Determine the (x, y) coordinate at the center of the cell enclosing the given text.  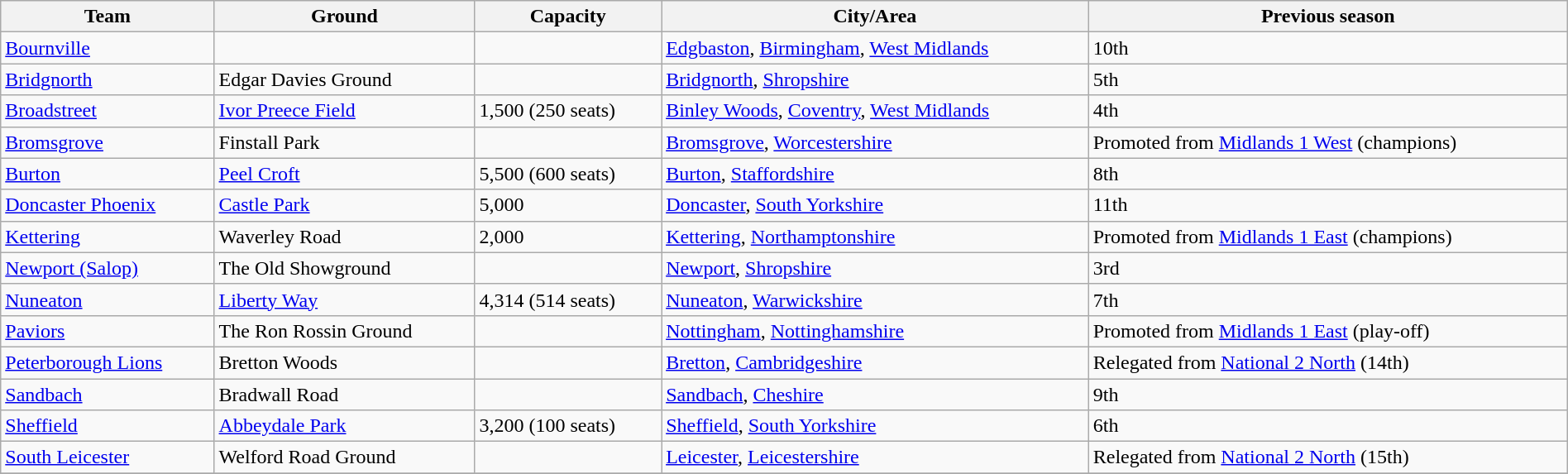
Leicester, Leicestershire (875, 457)
Promoted from Midlands 1 East (champions) (1328, 237)
Newport, Shropshire (875, 268)
Bretton Woods (344, 362)
Edgar Davies Ground (344, 79)
Bromsgrove (108, 142)
Nuneaton, Warwickshire (875, 299)
1,500 (250 seats) (568, 111)
City/Area (875, 17)
Promoted from Midlands 1 West (champions) (1328, 142)
Nuneaton (108, 299)
Newport (Salop) (108, 268)
Nottingham, Nottinghamshire (875, 331)
10th (1328, 48)
The Old Showground (344, 268)
Ground (344, 17)
Peterborough Lions (108, 362)
The Ron Rossin Ground (344, 331)
Bretton, Cambridgeshire (875, 362)
5,500 (600 seats) (568, 174)
Relegated from National 2 North (14th) (1328, 362)
Liberty Way (344, 299)
Doncaster, South Yorkshire (875, 205)
Capacity (568, 17)
Edgbaston, Birmingham, West Midlands (875, 48)
Burton (108, 174)
Binley Woods, Coventry, West Midlands (875, 111)
Relegated from National 2 North (15th) (1328, 457)
Kettering, Northamptonshire (875, 237)
Castle Park (344, 205)
3rd (1328, 268)
6th (1328, 426)
Bromsgrove, Worcestershire (875, 142)
3,200 (100 seats) (568, 426)
Previous season (1328, 17)
Bridgnorth (108, 79)
5,000 (568, 205)
Doncaster Phoenix (108, 205)
Peel Croft (344, 174)
5th (1328, 79)
Bournville (108, 48)
4,314 (514 seats) (568, 299)
Sheffield (108, 426)
Broadstreet (108, 111)
Kettering (108, 237)
Paviors (108, 331)
Ivor Preece Field (344, 111)
Welford Road Ground (344, 457)
Sheffield, South Yorkshire (875, 426)
Bradwall Road (344, 395)
8th (1328, 174)
7th (1328, 299)
2,000 (568, 237)
Bridgnorth, Shropshire (875, 79)
Sandbach, Cheshire (875, 395)
4th (1328, 111)
Burton, Staffordshire (875, 174)
9th (1328, 395)
Team (108, 17)
Waverley Road (344, 237)
11th (1328, 205)
Finstall Park (344, 142)
Promoted from Midlands 1 East (play-off) (1328, 331)
South Leicester (108, 457)
Abbeydale Park (344, 426)
Sandbach (108, 395)
